Locate the cell with the specified text and output its [X, Y] center coordinate. 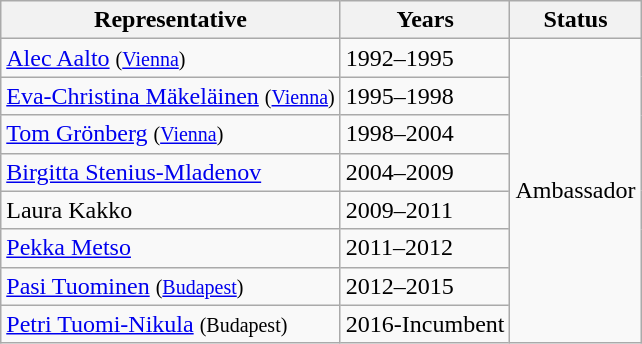
Pasi Tuominen (Budapest) [171, 286]
2009–2011 [425, 210]
2011–2012 [425, 248]
Status [576, 20]
1995–1998 [425, 96]
Birgitta Stenius-Mladenov [171, 172]
2016-Incumbent [425, 324]
Ambassador [576, 191]
2004–2009 [425, 172]
Years [425, 20]
Pekka Metso [171, 248]
Alec Aalto (Vienna) [171, 58]
1992–1995 [425, 58]
Petri Tuomi-Nikula (Budapest) [171, 324]
2012–2015 [425, 286]
Eva-Christina Mäkeläinen (Vienna) [171, 96]
Tom Grönberg (Vienna) [171, 134]
Representative [171, 20]
Laura Kakko [171, 210]
1998–2004 [425, 134]
